Locate the cell with the specified text and output its (x, y) center coordinate. 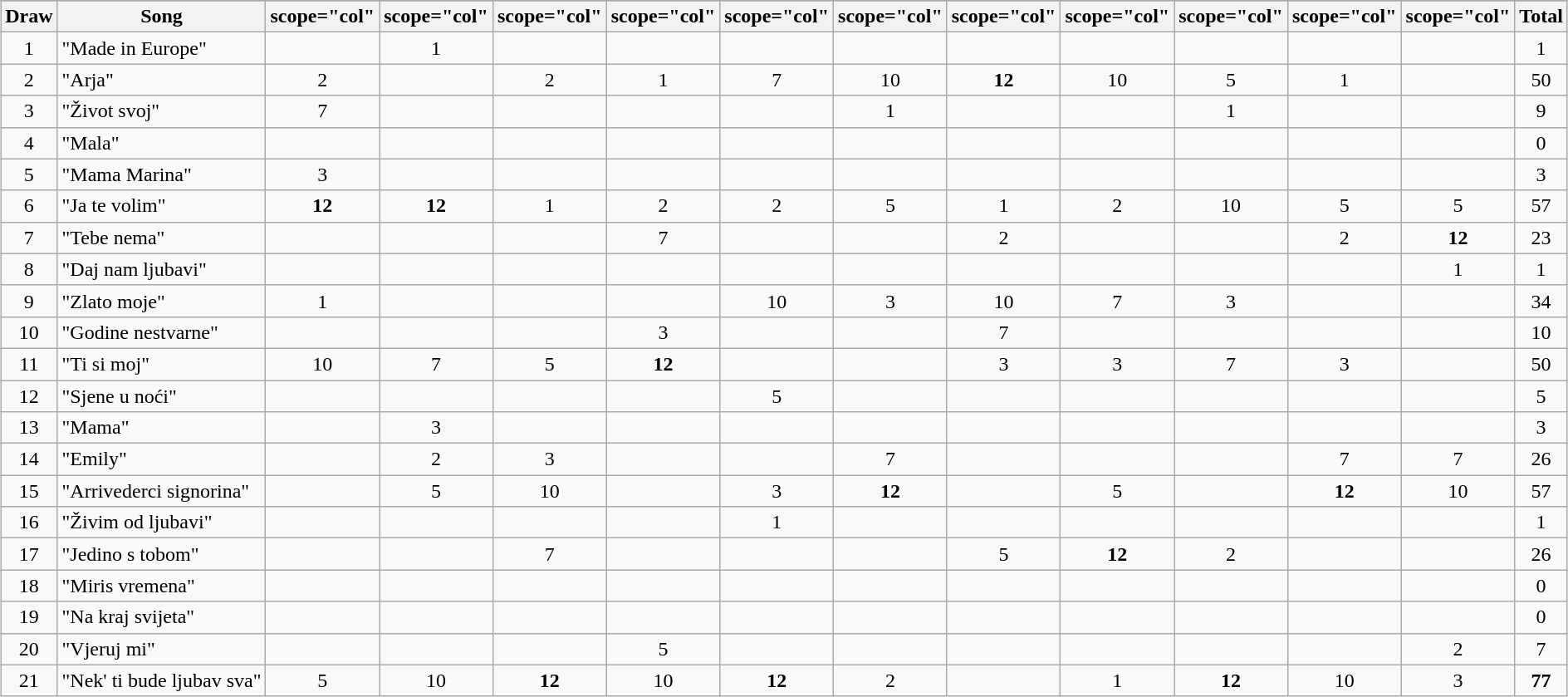
20 (29, 649)
"Živim od ljubavi" (161, 523)
15 (29, 491)
18 (29, 586)
"Jedino s tobom" (161, 554)
21 (29, 680)
"Život svoj" (161, 111)
16 (29, 523)
"Na kraj svijeta" (161, 617)
"Mama" (161, 428)
11 (29, 364)
14 (29, 459)
"Emily" (161, 459)
Song (161, 17)
"Arja" (161, 80)
"Made in Europe" (161, 48)
8 (29, 269)
"Arrivederci signorina" (161, 491)
6 (29, 206)
77 (1541, 680)
13 (29, 428)
"Mama Marina" (161, 174)
"Miris vremena" (161, 586)
17 (29, 554)
"Nek' ti bude ljubav sva" (161, 680)
"Zlato moje" (161, 301)
"Tebe nema" (161, 238)
Total (1541, 17)
"Godine nestvarne" (161, 332)
Draw (29, 17)
"Vjeruj mi" (161, 649)
"Mala" (161, 143)
"Ja te volim" (161, 206)
19 (29, 617)
34 (1541, 301)
23 (1541, 238)
"Sjene u noći" (161, 396)
4 (29, 143)
"Ti si moj" (161, 364)
"Daj nam ljubavi" (161, 269)
